Determine the [x, y] coordinate at the center of the cell enclosing the given text.  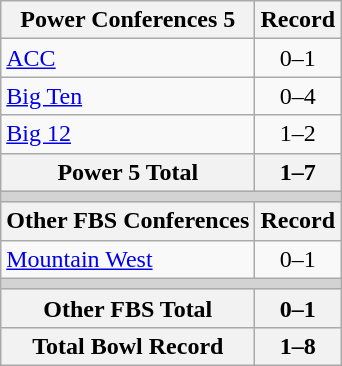
1–7 [298, 172]
ACC [128, 58]
Other FBS Total [128, 308]
Other FBS Conferences [128, 221]
Power 5 Total [128, 172]
Big Ten [128, 96]
1–8 [298, 346]
Power Conferences 5 [128, 20]
Big 12 [128, 134]
1–2 [298, 134]
Mountain West [128, 259]
0–4 [298, 96]
Total Bowl Record [128, 346]
